Extract the [x, y] coordinate from the center of the cell holding the provided text.  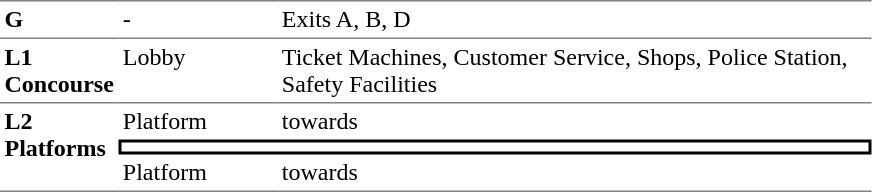
L2Platforms [59, 148]
- [198, 19]
G [59, 19]
Exits A, B, D [574, 19]
L1Concourse [59, 71]
Ticket Machines, Customer Service, Shops, Police Station, Safety Facilities [574, 71]
Lobby [198, 71]
